Provide the [x, y] coordinate of the cell's center where the given text is located.  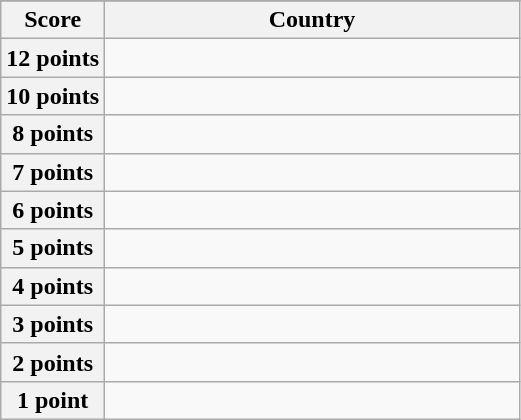
4 points [53, 286]
6 points [53, 210]
7 points [53, 172]
8 points [53, 134]
5 points [53, 248]
1 point [53, 400]
12 points [53, 58]
Country [312, 20]
Score [53, 20]
10 points [53, 96]
2 points [53, 362]
3 points [53, 324]
